Scan for the cell matching the given text and deliver its [X, Y] coordinate at center. 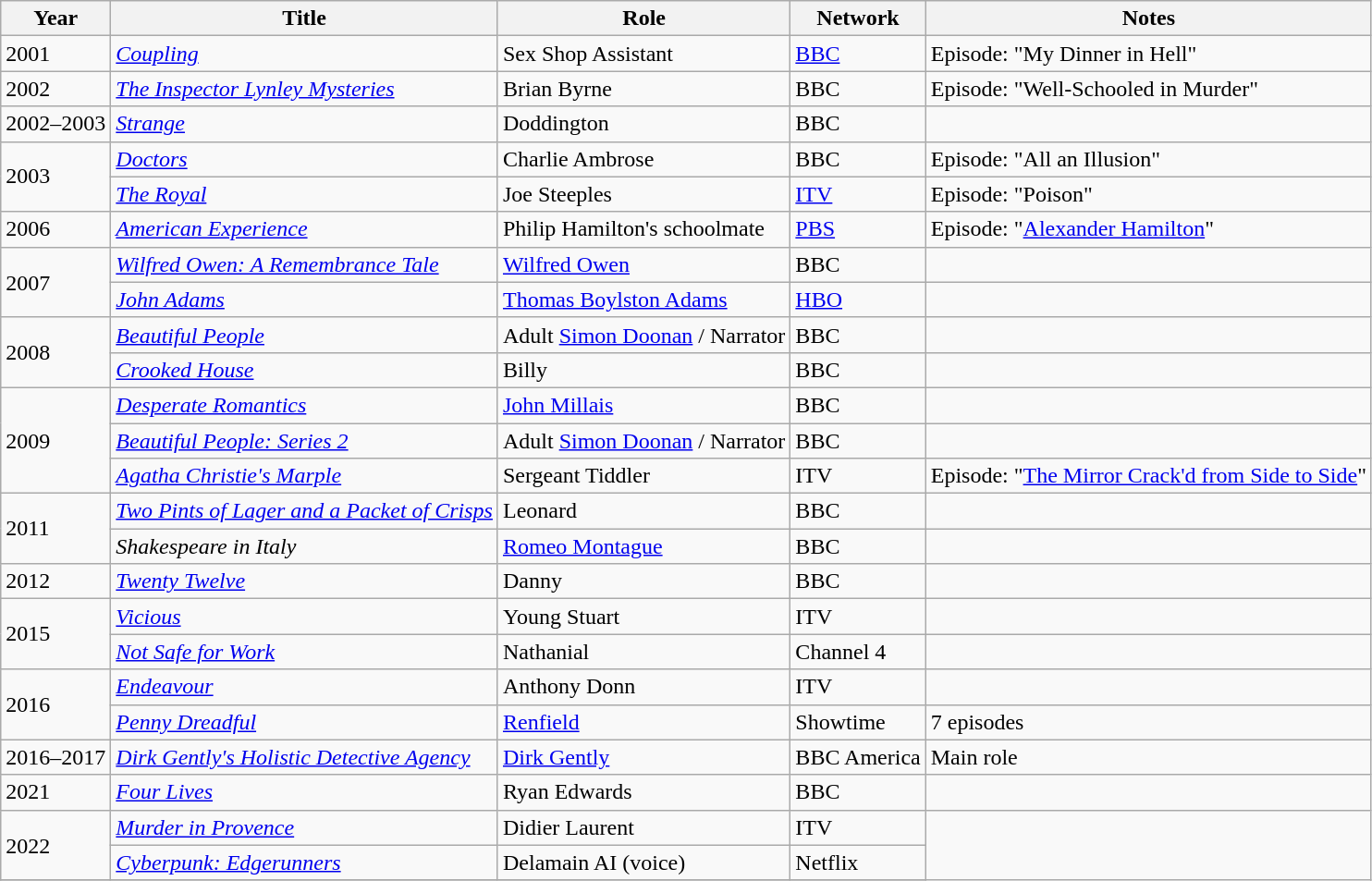
Title [305, 18]
Netflix [858, 863]
Crooked House [305, 370]
Young Stuart [643, 617]
Vicious [305, 617]
Delamain AI (voice) [643, 863]
Episode: "All an Illusion" [1148, 159]
2011 [55, 529]
Twenty Twelve [305, 581]
2002–2003 [55, 124]
Not Safe for Work [305, 652]
Cyberpunk: Edgerunners [305, 863]
2001 [55, 54]
Coupling [305, 54]
2008 [55, 352]
Dirk Gently [643, 757]
Billy [643, 370]
Didier Laurent [643, 827]
Shakespeare in Italy [305, 546]
Murder in Provence [305, 827]
Brian Byrne [643, 89]
Sergeant Tiddler [643, 476]
Beautiful People: Series 2 [305, 441]
2016 [55, 704]
Danny [643, 581]
Romeo Montague [643, 546]
John Adams [305, 300]
Desperate Romantics [305, 405]
Nathanial [643, 652]
Wilfred Owen [643, 264]
Charlie Ambrose [643, 159]
Channel 4 [858, 652]
Philip Hamilton's schoolmate [643, 229]
Main role [1148, 757]
Showtime [858, 722]
Strange [305, 124]
Dirk Gently's Holistic Detective Agency [305, 757]
Notes [1148, 18]
Two Pints of Lager and a Packet of Crisps [305, 511]
2021 [55, 792]
2022 [55, 845]
Leonard [643, 511]
Episode: "The Mirror Crack'd from Side to Side" [1148, 476]
2006 [55, 229]
2002 [55, 89]
Anthony Donn [643, 687]
Joe Steeples [643, 194]
2007 [55, 282]
HBO [858, 300]
2003 [55, 177]
Role [643, 18]
PBS [858, 229]
Doctors [305, 159]
Network [858, 18]
BBC America [858, 757]
Agatha Christie's Marple [305, 476]
Renfield [643, 722]
Beautiful People [305, 335]
Wilfred Owen: A Remembrance Tale [305, 264]
2015 [55, 634]
2016–2017 [55, 757]
Thomas Boylston Adams [643, 300]
2012 [55, 581]
Episode: "Alexander Hamilton" [1148, 229]
Endeavour [305, 687]
7 episodes [1148, 722]
2009 [55, 440]
Doddington [643, 124]
American Experience [305, 229]
The Inspector Lynley Mysteries [305, 89]
Penny Dreadful [305, 722]
Sex Shop Assistant [643, 54]
The Royal [305, 194]
Year [55, 18]
Four Lives [305, 792]
Episode: "My Dinner in Hell" [1148, 54]
Episode: "Well-Schooled in Murder" [1148, 89]
Ryan Edwards [643, 792]
John Millais [643, 405]
Episode: "Poison" [1148, 194]
